Output the [X, Y] coordinate of the center of the cell containing the given text.  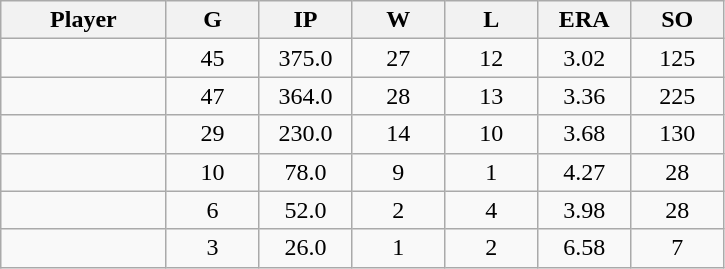
12 [492, 58]
W [398, 20]
3.02 [584, 58]
3.36 [584, 96]
45 [212, 58]
375.0 [306, 58]
27 [398, 58]
ERA [584, 20]
3.98 [584, 210]
6.58 [584, 248]
4.27 [584, 172]
3.68 [584, 134]
9 [398, 172]
52.0 [306, 210]
7 [678, 248]
130 [678, 134]
6 [212, 210]
225 [678, 96]
26.0 [306, 248]
29 [212, 134]
G [212, 20]
3 [212, 248]
125 [678, 58]
13 [492, 96]
230.0 [306, 134]
47 [212, 96]
L [492, 20]
SO [678, 20]
14 [398, 134]
78.0 [306, 172]
Player [84, 20]
IP [306, 20]
4 [492, 210]
364.0 [306, 96]
